Locate the cell with the specified text and output its [x, y] center coordinate. 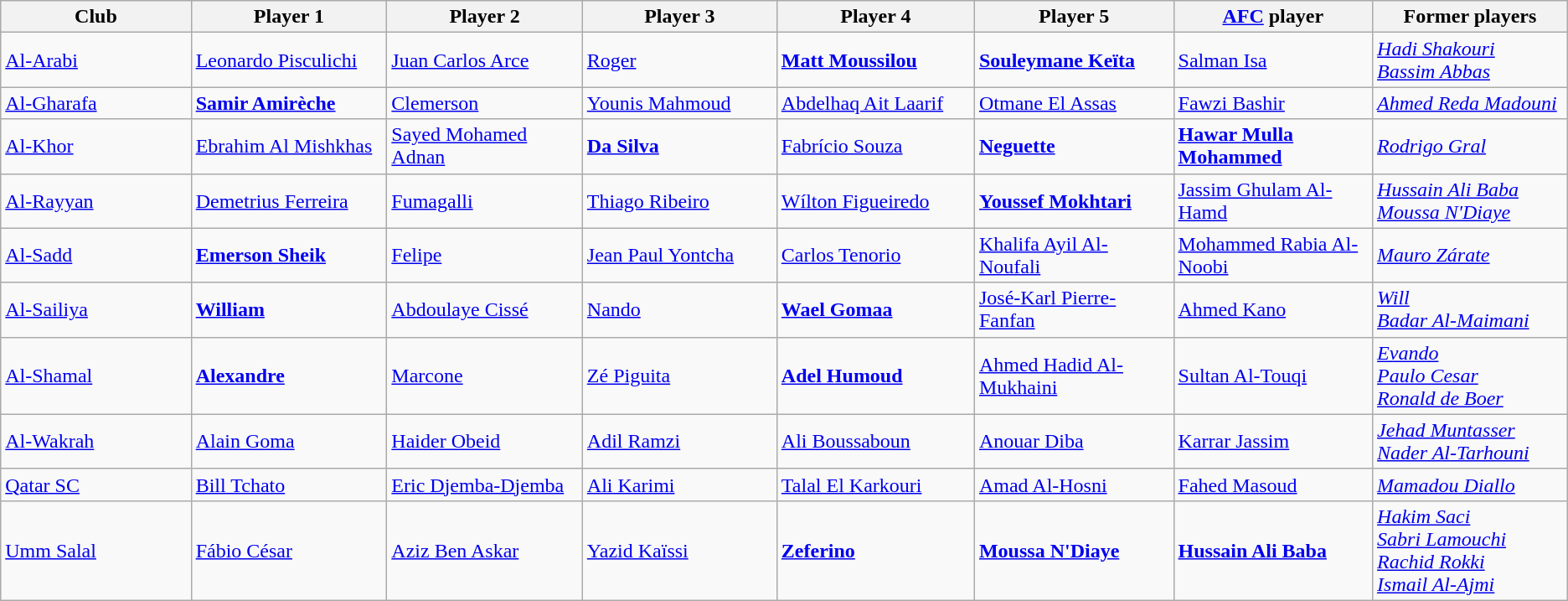
Otmane El Assas [1074, 103]
Al-Shamal [95, 376]
Emerson Sheik [289, 255]
Ali Boussaboun [875, 441]
Felipe [484, 255]
Ahmed Hadid Al-Mukhaini [1074, 376]
Hawar Mulla Mohammed [1273, 146]
Eric Djemba-Djemba [484, 484]
Anouar Diba [1074, 441]
Hakim Saci Sabri Lamouchi Rachid Rokki Ismail Al-Ajmi [1471, 550]
Demetrius Ferreira [289, 201]
Juan Carlos Arce [484, 60]
Ahmed Kano [1273, 310]
Haider Obeid [484, 441]
Rodrigo Gral [1471, 146]
Amad Al-Hosni [1074, 484]
Roger [679, 60]
Adel Humoud [875, 376]
Player 1 [289, 17]
Jehad Muntasser Nader Al-Tarhouni [1471, 441]
Umm Salal [95, 550]
Samir Amirèche [289, 103]
Fábio César [289, 550]
Sayed Mohamed Adnan [484, 146]
Sultan Al-Touqi [1273, 376]
Hussain Ali Baba Moussa N'Diaye [1471, 201]
Younis Mahmoud [679, 103]
Moussa N'Diaye [1074, 550]
Youssef Mokhtari [1074, 201]
Leonardo Pisculichi [289, 60]
Abdoulaye Cissé [484, 310]
Al-Rayyan [95, 201]
Fawzi Bashir [1273, 103]
Talal El Karkouri [875, 484]
Al-Gharafa [95, 103]
Alain Goma [289, 441]
Club [95, 17]
William [289, 310]
Al-Wakrah [95, 441]
Abdelhaq Ait Laarif [875, 103]
Clemerson [484, 103]
Nando [679, 310]
Former players [1471, 17]
Mamadou Diallo [1471, 484]
Da Silva [679, 146]
Carlos Tenorio [875, 255]
Zé Piguita [679, 376]
Mauro Zárate [1471, 255]
Ahmed Reda Madouni [1471, 103]
Al-Khor [95, 146]
Player 3 [679, 17]
Wílton Figueiredo [875, 201]
Hadi Shakouri Bassim Abbas [1471, 60]
Mohammed Rabia Al-Noobi [1273, 255]
Qatar SC [95, 484]
Bill Tchato [289, 484]
Jean Paul Yontcha [679, 255]
Al-Sadd [95, 255]
Fahed Masoud [1273, 484]
Alexandre [289, 376]
Aziz Ben Askar [484, 550]
Al-Arabi [95, 60]
Neguette [1074, 146]
Evando Paulo Cesar Ronald de Boer [1471, 376]
AFC player [1273, 17]
Marcone [484, 376]
José-Karl Pierre-Fanfan [1074, 310]
Wael Gomaa [875, 310]
Jassim Ghulam Al-Hamd [1273, 201]
Hussain Ali Baba [1273, 550]
Khalifa Ayil Al-Noufali [1074, 255]
Yazid Kaïssi [679, 550]
Player 5 [1074, 17]
Fumagalli [484, 201]
Fabrício Souza [875, 146]
Karrar Jassim [1273, 441]
Salman Isa [1273, 60]
Matt Moussilou [875, 60]
Al-Sailiya [95, 310]
Zeferino [875, 550]
Souleymane Keïta [1074, 60]
Will Badar Al-Maimani [1471, 310]
Player 2 [484, 17]
Ebrahim Al Mishkhas [289, 146]
Ali Karimi [679, 484]
Adil Ramzi [679, 441]
Thiago Ribeiro [679, 201]
Player 4 [875, 17]
